Detect which cell encompasses the target text, then output its (X, Y) center coordinate. 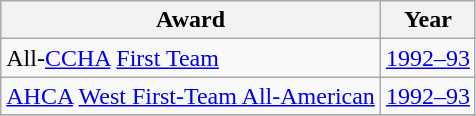
Award (191, 20)
All-CCHA First Team (191, 58)
AHCA West First-Team All-American (191, 96)
Year (428, 20)
